Identify which cell holds the provided text, then report its [x, y] central coordinate. 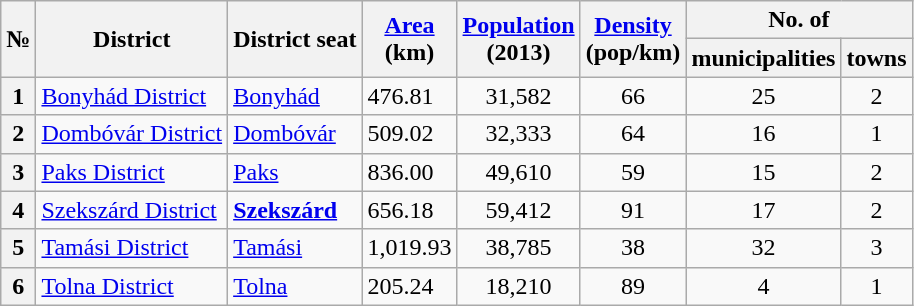
Tolna District [132, 286]
38 [633, 248]
1,019.93 [410, 248]
6 [18, 286]
59,412 [518, 210]
32 [764, 248]
64 [633, 134]
№ [18, 39]
Dombóvár [295, 134]
18,210 [518, 286]
Szekszárd District [132, 210]
District [132, 39]
15 [764, 172]
91 [633, 210]
59 [633, 172]
Paks [295, 172]
656.18 [410, 210]
509.02 [410, 134]
Tolna [295, 286]
District seat [295, 39]
Szekszárd [295, 210]
Tamási District [132, 248]
Tamási [295, 248]
5 [18, 248]
Population(2013) [518, 39]
32,333 [518, 134]
Area(km) [410, 39]
Bonyhád [295, 96]
16 [764, 134]
Paks District [132, 172]
towns [876, 58]
Bonyhád District [132, 96]
31,582 [518, 96]
49,610 [518, 172]
municipalities [764, 58]
Dombóvár District [132, 134]
No. of [799, 20]
25 [764, 96]
Density(pop/km) [633, 39]
17 [764, 210]
89 [633, 286]
66 [633, 96]
38,785 [518, 248]
205.24 [410, 286]
836.00 [410, 172]
476.81 [410, 96]
